Output the (X, Y) coordinate of the center of the cell containing the given text.  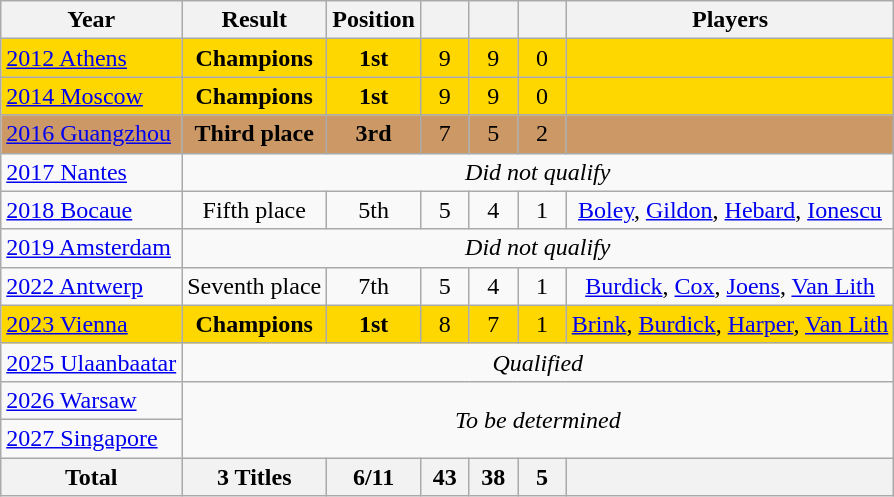
2017 Nantes (92, 172)
43 (444, 477)
5th (374, 210)
Total (92, 477)
3rd (374, 134)
Players (730, 20)
38 (494, 477)
8 (444, 324)
To be determined (538, 419)
Third place (254, 134)
2019 Amsterdam (92, 248)
2018 Bocaue (92, 210)
Year (92, 20)
Result (254, 20)
Fifth place (254, 210)
2 (542, 134)
7th (374, 286)
2026 Warsaw (92, 400)
Position (374, 20)
2027 Singapore (92, 438)
Boley, Gildon, Hebard, Ionescu (730, 210)
2012 Athens (92, 58)
2023 Vienna (92, 324)
2016 Guangzhou (92, 134)
3 Titles (254, 477)
2014 Moscow (92, 96)
Qualified (538, 362)
2025 Ulaanbaatar (92, 362)
Seventh place (254, 286)
2022 Antwerp (92, 286)
6/11 (374, 477)
Brink, Burdick, Harper, Van Lith (730, 324)
Burdick, Cox, Joens, Van Lith (730, 286)
